Return the [X, Y] coordinate for the center point of the cell that contains the specified text.  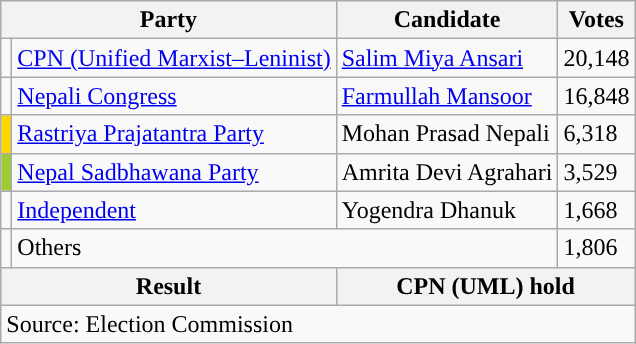
Amrita Devi Agrahari [447, 172]
CPN (Unified Marxist–Leninist) [174, 58]
Mohan Prasad Nepali [447, 134]
3,529 [596, 172]
Party [168, 20]
Rastriya Prajatantra Party [174, 134]
Nepali Congress [174, 96]
20,148 [596, 58]
Result [168, 286]
Votes [596, 20]
Candidate [447, 20]
Source: Election Commission [318, 324]
Independent [174, 210]
Others [285, 248]
Salim Miya Ansari [447, 58]
Farmullah Mansoor [447, 96]
CPN (UML) hold [486, 286]
16,848 [596, 96]
6,318 [596, 134]
1,668 [596, 210]
1,806 [596, 248]
Nepal Sadbhawana Party [174, 172]
Yogendra Dhanuk [447, 210]
